Extract the (X, Y) coordinate from the center of the cell holding the provided text.  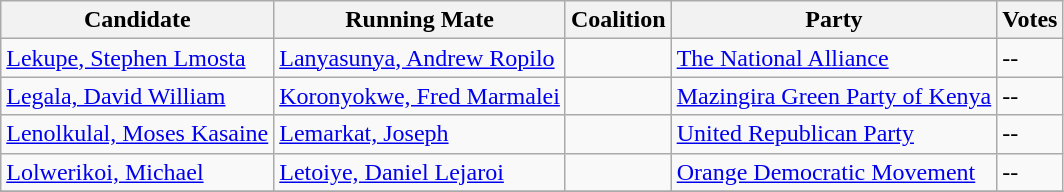
Legala, David William (138, 96)
Coalition (618, 20)
Lemarkat, Joseph (420, 134)
Koronyokwe, Fred Marmalei (420, 96)
Lekupe, Stephen Lmosta (138, 58)
Running Mate (420, 20)
Mazingira Green Party of Kenya (834, 96)
The National Alliance (834, 58)
Orange Democratic Movement (834, 172)
Letoiye, Daniel Lejaroi (420, 172)
Lolwerikoi, Michael (138, 172)
Candidate (138, 20)
Lanyasunya, Andrew Ropilo (420, 58)
United Republican Party (834, 134)
Party (834, 20)
Votes (1030, 20)
Lenolkulal, Moses Kasaine (138, 134)
